Return [x, y] of the center of cell containing provided text 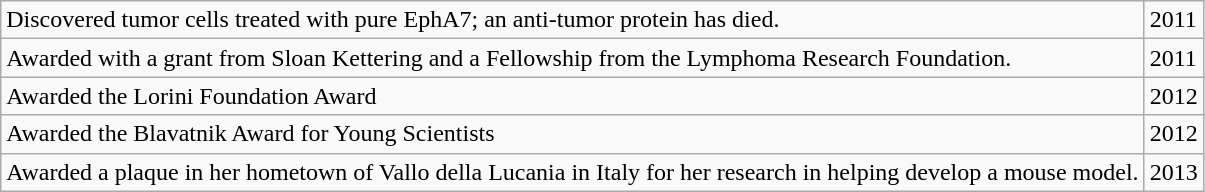
2013 [1174, 172]
Awarded with a grant from Sloan Kettering and a Fellowship from the Lymphoma Research Foundation. [572, 58]
Awarded the Lorini Foundation Award [572, 96]
Awarded a plaque in her hometown of Vallo della Lucania in Italy for her research in helping develop a mouse model. [572, 172]
Awarded the Blavatnik Award for Young Scientists [572, 134]
Discovered tumor cells treated with pure EphA7; an anti-tumor protein has died. [572, 20]
